Provide the [X, Y] coordinate of the cell's center where the given text is located.  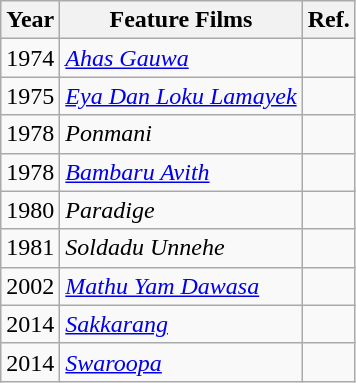
Bambaru Avith [181, 172]
1981 [30, 248]
Year [30, 20]
Eya Dan Loku Lamayek [181, 96]
Soldadu Unnehe [181, 248]
Ponmani [181, 134]
1975 [30, 96]
Ahas Gauwa [181, 58]
Mathu Yam Dawasa [181, 286]
1980 [30, 210]
Swaroopa [181, 362]
1974 [30, 58]
Sakkarang [181, 324]
Paradige [181, 210]
2002 [30, 286]
Ref. [328, 20]
Feature Films [181, 20]
